Return (X, Y) of the center of cell containing provided text 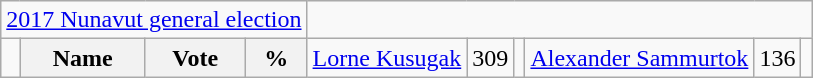
Lorne Kusugak (387, 58)
% (276, 58)
Vote (195, 58)
309 (490, 58)
Alexander Sammurtok (640, 58)
136 (778, 58)
2017 Nunavut general election (154, 20)
Name (82, 58)
